Find where the given text appears and provide that cell's center as [X, Y] coordinate. 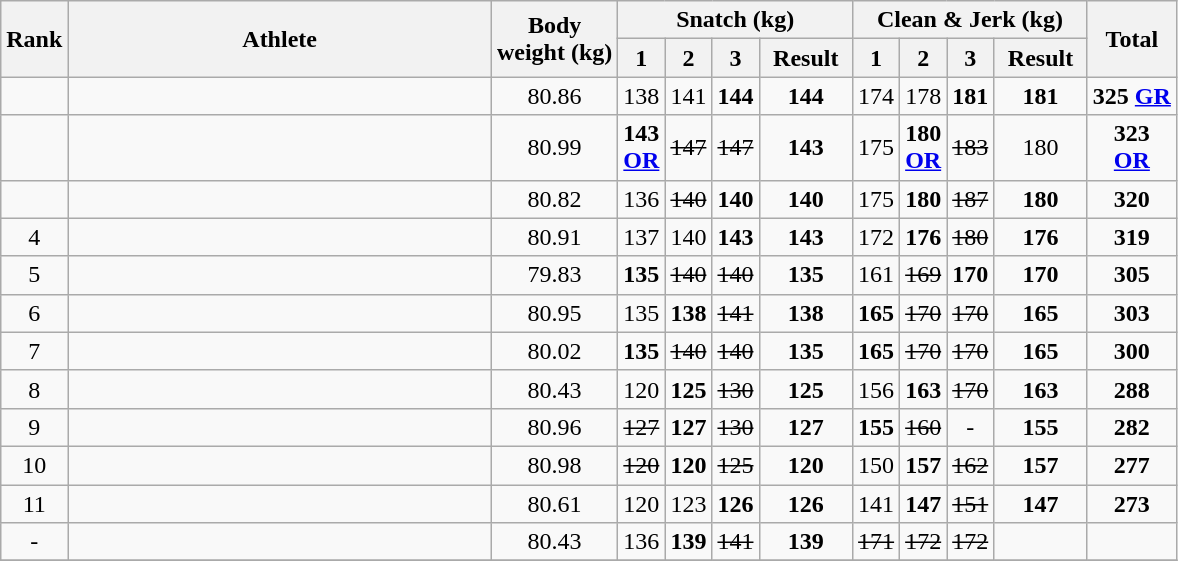
4 [34, 237]
282 [1132, 427]
171 [876, 542]
178 [924, 96]
288 [1132, 389]
137 [642, 237]
5 [34, 275]
320 [1132, 199]
151 [970, 503]
160 [924, 427]
7 [34, 351]
277 [1132, 465]
123 [688, 503]
80.61 [554, 503]
Athlete [280, 39]
80.91 [554, 237]
80.95 [554, 313]
303 [1132, 313]
180OR [924, 148]
9 [34, 427]
6 [34, 313]
11 [34, 503]
300 [1132, 351]
143OR [642, 148]
150 [876, 465]
79.83 [554, 275]
80.99 [554, 148]
80.96 [554, 427]
80.98 [554, 465]
319 [1132, 237]
Bodyweight (kg) [554, 39]
Rank [34, 39]
156 [876, 389]
305 [1132, 275]
273 [1132, 503]
10 [34, 465]
183 [970, 148]
Clean & Jerk (kg) [970, 20]
325 GR [1132, 96]
80.02 [554, 351]
169 [924, 275]
Snatch (kg) [736, 20]
323OR [1132, 148]
161 [876, 275]
8 [34, 389]
80.86 [554, 96]
174 [876, 96]
187 [970, 199]
162 [970, 465]
Total [1132, 39]
80.82 [554, 199]
